Return [x, y] of the center of cell containing provided text 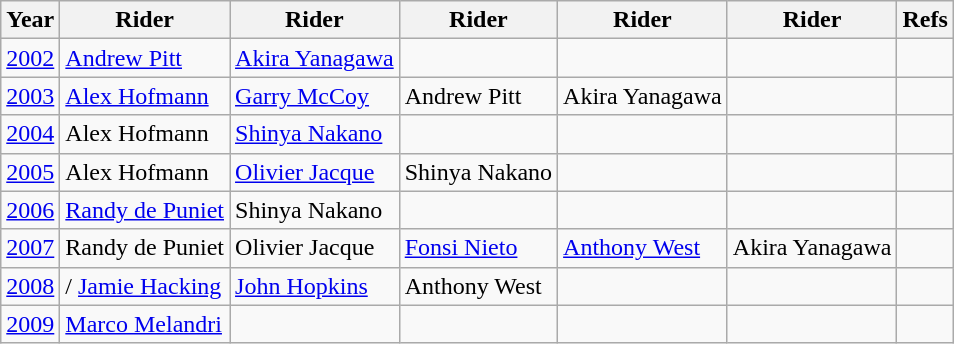
Garry McCoy [315, 96]
Fonsi Nieto [478, 248]
2003 [30, 96]
2007 [30, 248]
2008 [30, 286]
/ Jamie Hacking [145, 286]
Refs [925, 20]
2004 [30, 134]
John Hopkins [315, 286]
Marco Melandri [145, 324]
2005 [30, 172]
2009 [30, 324]
2006 [30, 210]
Year [30, 20]
2002 [30, 58]
